Extract the [x, y] coordinate from the center of the cell holding the provided text.  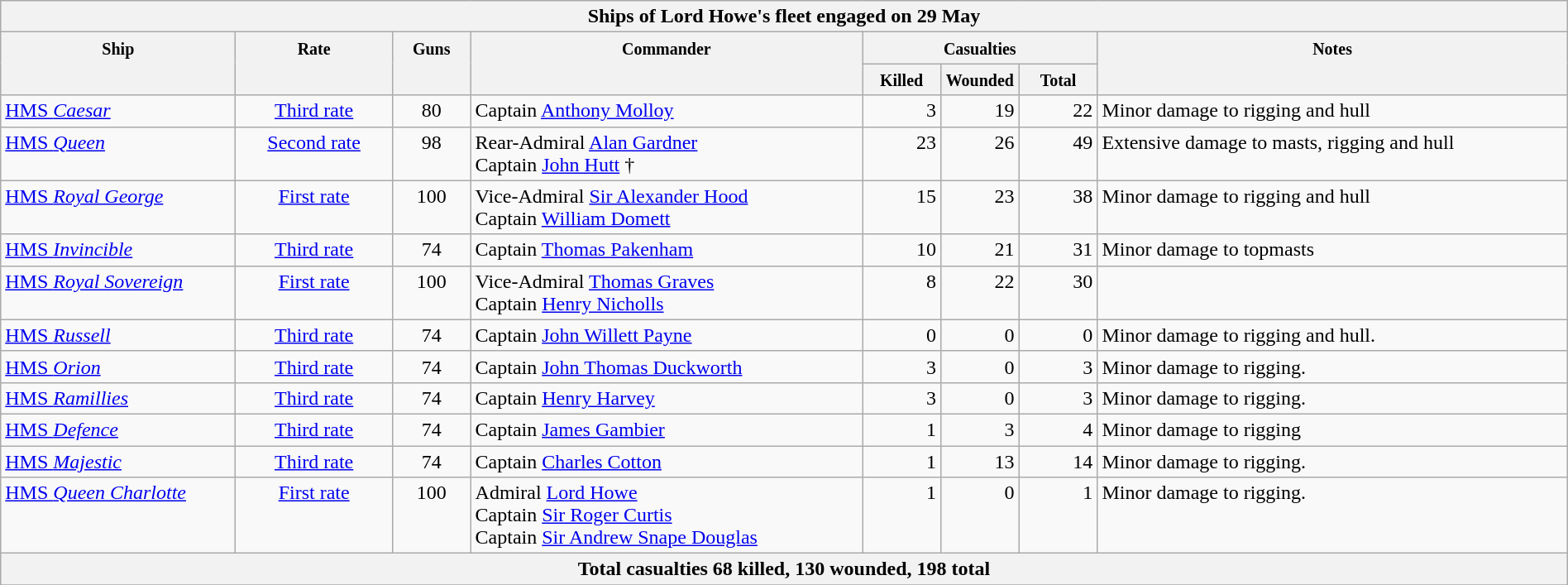
10 [901, 250]
Extensive damage to masts, rigging and hull [1332, 154]
HMS Orion [118, 367]
HMS Ramillies [118, 398]
Captain Henry Harvey [667, 398]
HMS Queen Charlotte [118, 515]
Casualties [980, 48]
30 [1059, 293]
38 [1059, 207]
15 [901, 207]
HMS Royal George [118, 207]
21 [979, 250]
Total [1059, 79]
Rear-Admiral Alan GardnerCaptain John Hutt † [667, 154]
19 [979, 111]
Captain Charles Cotton [667, 461]
98 [432, 154]
Vice-Admiral Sir Alexander HoodCaptain William Domett [667, 207]
Total casualties 68 killed, 130 wounded, 198 total [784, 569]
HMS Defence [118, 429]
Captain James Gambier [667, 429]
Vice-Admiral Thomas GravesCaptain Henry Nicholls [667, 293]
Captain Anthony Molloy [667, 111]
8 [901, 293]
Captain John Willett Payne [667, 335]
HMS Queen [118, 154]
Guns [432, 64]
Killed [901, 79]
Commander [667, 64]
HMS Royal Sovereign [118, 293]
Minor damage to rigging and hull. [1332, 335]
Minor damage to topmasts [1332, 250]
Ships of Lord Howe's fleet engaged on 29 May [784, 17]
Ship [118, 64]
13 [979, 461]
Captain John Thomas Duckworth [667, 367]
Second rate [314, 154]
HMS Caesar [118, 111]
Minor damage to rigging [1332, 429]
HMS Majestic [118, 461]
Captain Thomas Pakenham [667, 250]
31 [1059, 250]
HMS Invincible [118, 250]
80 [432, 111]
14 [1059, 461]
4 [1059, 429]
Admiral Lord HoweCaptain Sir Roger CurtisCaptain Sir Andrew Snape Douglas [667, 515]
49 [1059, 154]
HMS Russell [118, 335]
Wounded [979, 79]
Notes [1332, 64]
26 [979, 154]
Rate [314, 64]
